Output the (x, y) coordinate of the center of the cell containing the given text.  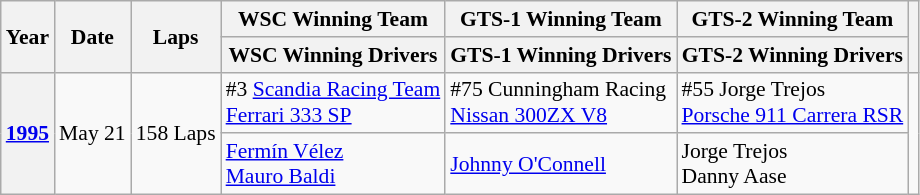
WSC Winning Drivers (334, 55)
Year (28, 36)
Fermín Vélez Mauro Baldi (334, 164)
#55 Jorge TrejosPorsche 911 Carrera RSR (792, 102)
158 Laps (176, 133)
GTS-2 Winning Team (792, 19)
Johnny O'Connell (560, 164)
#3 Scandia Racing TeamFerrari 333 SP (334, 102)
GTS-1 Winning Team (560, 19)
WSC Winning Team (334, 19)
GTS-2 Winning Drivers (792, 55)
1995 (28, 133)
Jorge Trejos Danny Aase (792, 164)
May 21 (92, 133)
GTS-1 Winning Drivers (560, 55)
#75 Cunningham RacingNissan 300ZX V8 (560, 102)
Laps (176, 36)
Date (92, 36)
